Scan for the cell matching the given text and deliver its (X, Y) coordinate at center. 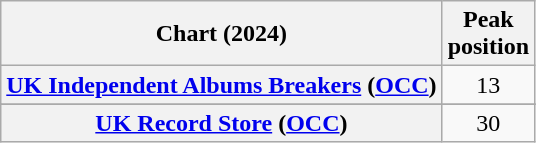
UK Independent Albums Breakers (OCC) (222, 85)
Chart (2024) (222, 34)
30 (488, 123)
Peakposition (488, 34)
UK Record Store (OCC) (222, 123)
13 (488, 85)
